Pinpoint the cell where the given text exists, returning its [x, y] midpoint coordinate. 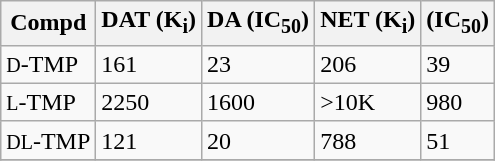
161 [149, 64]
20 [258, 140]
1600 [258, 102]
L-TMP [48, 102]
121 [149, 140]
39 [458, 64]
DAT (Ki) [149, 23]
Compd [48, 23]
>10K [368, 102]
2250 [149, 102]
DA (IC50) [258, 23]
206 [368, 64]
(IC50) [458, 23]
51 [458, 140]
NET (Ki) [368, 23]
788 [368, 140]
D-TMP [48, 64]
980 [458, 102]
DL-TMP [48, 140]
23 [258, 64]
